From the cell containing the given text, extract its center point as (X, Y) coordinate. 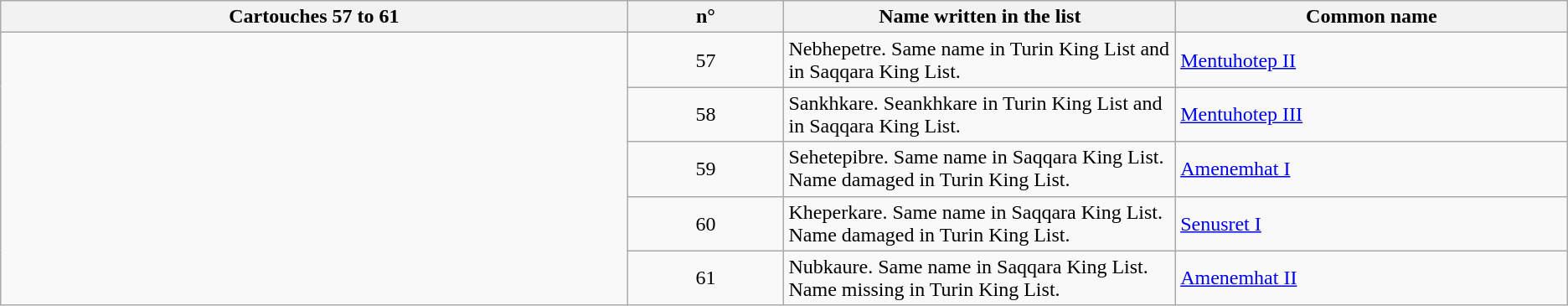
Kheperkare. Same name in Saqqara King List. Name damaged in Turin King List. (980, 223)
Nubkaure. Same name in Saqqara King List. Name missing in Turin King List. (980, 278)
58 (705, 114)
Cartouches 57 to 61 (314, 17)
Mentuhotep III (1372, 114)
Sehetepibre. Same name in Saqqara King List. Name damaged in Turin King List. (980, 169)
57 (705, 60)
59 (705, 169)
Common name (1372, 17)
Amenemhat II (1372, 278)
Nebhepetre. Same name in Turin King List and in Saqqara King List. (980, 60)
Mentuhotep II (1372, 60)
Sankhkare. Seankhkare in Turin King List and in Saqqara King List. (980, 114)
Senusret I (1372, 223)
n° (705, 17)
Amenemhat I (1372, 169)
Name written in the list (980, 17)
61 (705, 278)
60 (705, 223)
